Search for the cell housing the specified text and yield its [X, Y] center coordinate. 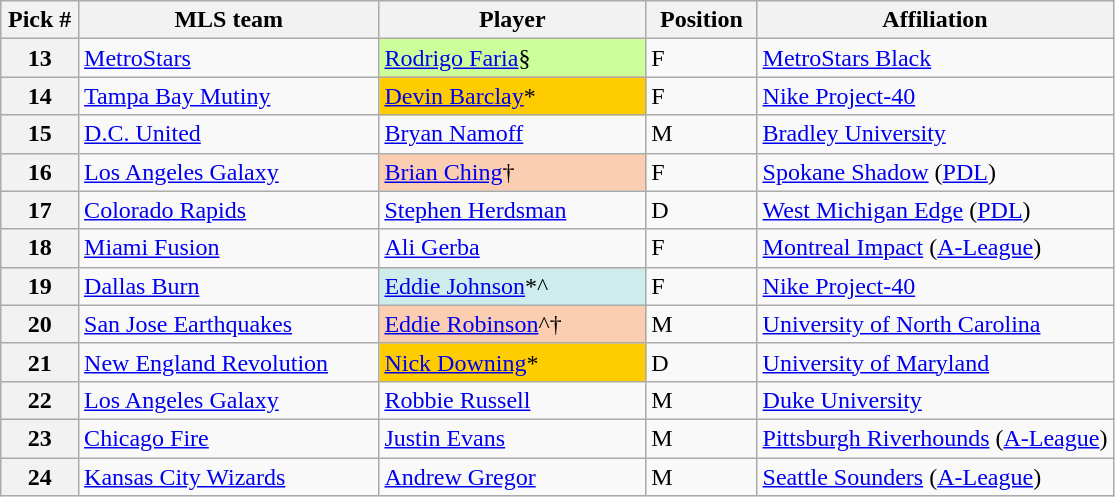
Robbie Russell [512, 400]
Dallas Burn [229, 286]
24 [40, 477]
Bryan Namoff [512, 134]
Position [702, 20]
MetroStars Black [935, 58]
MLS team [229, 20]
Rodrigo Faria§ [512, 58]
San Jose Earthquakes [229, 324]
Duke University [935, 400]
Miami Fusion [229, 248]
14 [40, 96]
Affiliation [935, 20]
18 [40, 248]
20 [40, 324]
Kansas City Wizards [229, 477]
17 [40, 210]
Colorado Rapids [229, 210]
Nick Downing* [512, 362]
Brian Ching† [512, 172]
Spokane Shadow (PDL) [935, 172]
Justin Evans [512, 438]
21 [40, 362]
19 [40, 286]
22 [40, 400]
13 [40, 58]
Bradley University [935, 134]
15 [40, 134]
Pick # [40, 20]
Tampa Bay Mutiny [229, 96]
Ali Gerba [512, 248]
Player [512, 20]
University of North Carolina [935, 324]
West Michigan Edge (PDL) [935, 210]
Pittsburgh Riverhounds (A-League) [935, 438]
University of Maryland [935, 362]
Devin Barclay* [512, 96]
Chicago Fire [229, 438]
Andrew Gregor [512, 477]
Seattle Sounders (A-League) [935, 477]
Montreal Impact (A-League) [935, 248]
Eddie Robinson^† [512, 324]
Stephen Herdsman [512, 210]
Eddie Johnson*^ [512, 286]
New England Revolution [229, 362]
MetroStars [229, 58]
16 [40, 172]
D.C. United [229, 134]
23 [40, 438]
